Provide the (x, y) coordinate of the cell's center where the given text is located.  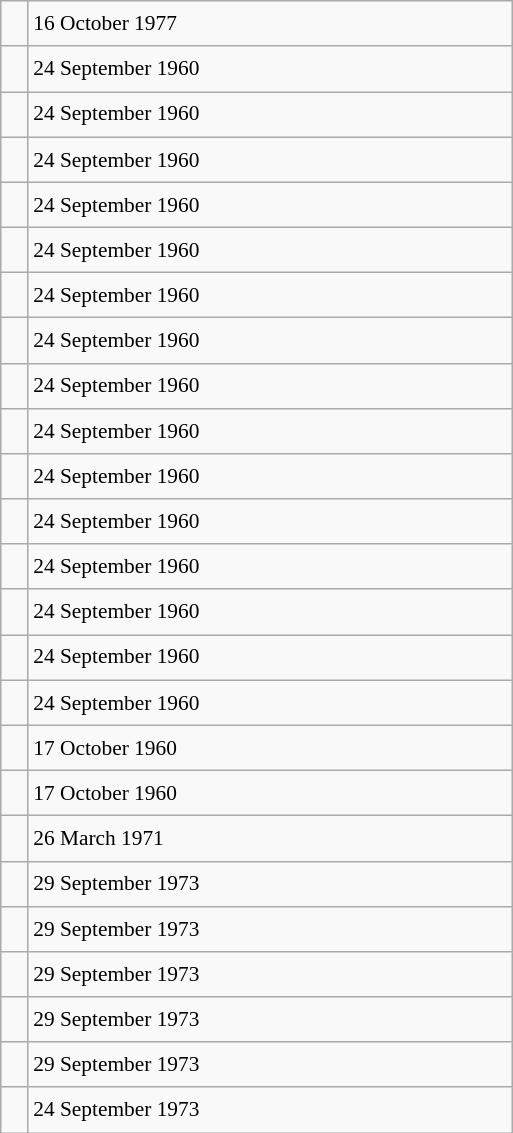
16 October 1977 (270, 24)
26 March 1971 (270, 838)
24 September 1973 (270, 1110)
